Search for the cell housing the specified text and yield its [X, Y] center coordinate. 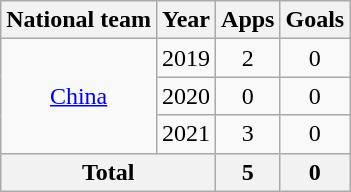
2 [248, 58]
3 [248, 134]
Year [186, 20]
National team [79, 20]
2019 [186, 58]
Apps [248, 20]
5 [248, 172]
China [79, 96]
Goals [315, 20]
2020 [186, 96]
Total [108, 172]
2021 [186, 134]
